Determine the (x, y) coordinate at the center of the cell enclosing the given text.  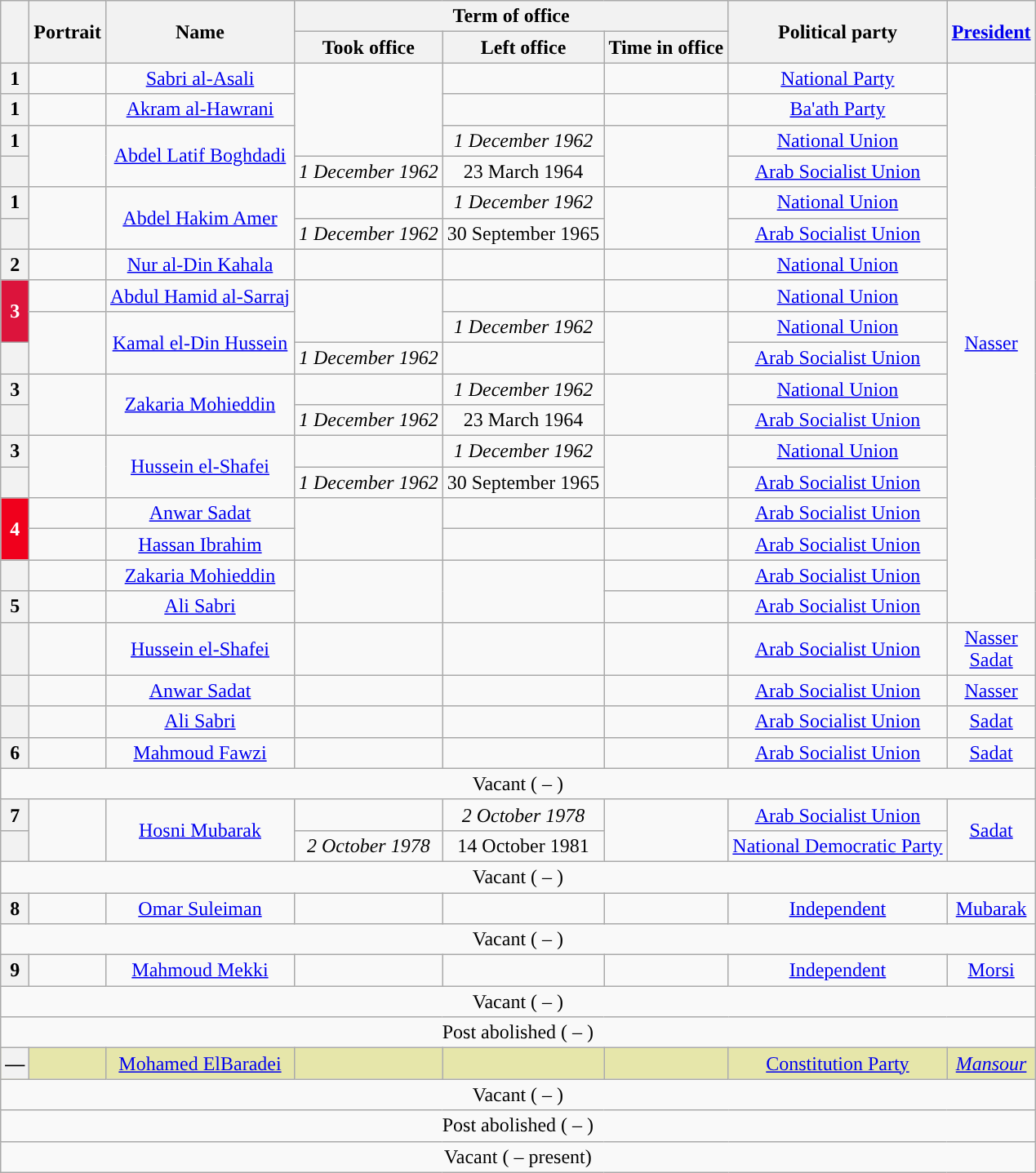
Mahmoud Fawzi (199, 753)
Morsi (991, 971)
14 October 1981 (523, 846)
President (991, 32)
Political party (838, 32)
Abdul Hamid al-Sarraj (199, 295)
Vacant ( – present) (518, 1157)
Constitution Party (838, 1064)
4 (15, 529)
6 (15, 753)
National Democratic Party (838, 846)
8 (15, 909)
NasserSadat (991, 648)
Hosni Mubarak (199, 830)
Omar Suleiman (199, 909)
Akram al-Hawrani (199, 109)
Kamal el-Din Hussein (199, 342)
Took office (368, 47)
National Party (838, 78)
9 (15, 971)
Abdel Hakim Amer (199, 218)
Hassan Ibrahim (199, 544)
Abdel Latif Boghdadi (199, 156)
Mohamed ElBaradei (199, 1064)
7 (15, 815)
Time in office (666, 47)
5 (15, 606)
Name (199, 32)
Portrait (68, 32)
Mahmoud Mekki (199, 971)
2 (15, 264)
Left office (523, 47)
Ba'ath Party (838, 109)
Mansour (991, 1064)
Mubarak (991, 909)
— (15, 1064)
Nur al-Din Kahala (199, 264)
Term of office (511, 16)
Sabri al-Asali (199, 78)
